Search for the cell housing the specified text and yield its (X, Y) center coordinate. 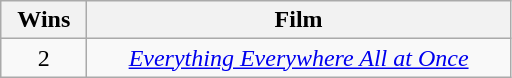
Everything Everywhere All at Once (299, 58)
Film (299, 20)
Wins (44, 20)
2 (44, 58)
